Search for the cell housing the specified text and yield its [X, Y] center coordinate. 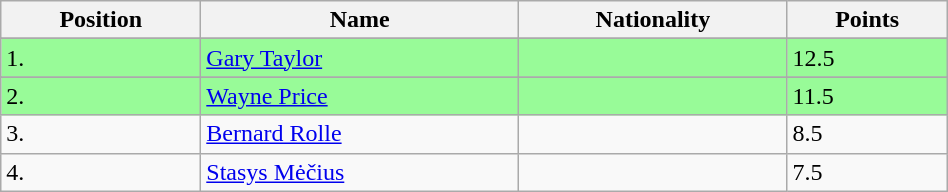
Name [360, 20]
Stasys Mėčius [360, 172]
Wayne Price [360, 96]
Points [867, 20]
Bernard Rolle [360, 134]
7.5 [867, 172]
12.5 [867, 58]
2. [101, 96]
Gary Taylor [360, 58]
1. [101, 58]
11.5 [867, 96]
Nationality [653, 20]
8.5 [867, 134]
Position [101, 20]
4. [101, 172]
3. [101, 134]
